Output the [x, y] coordinate of the center of the cell containing the given text.  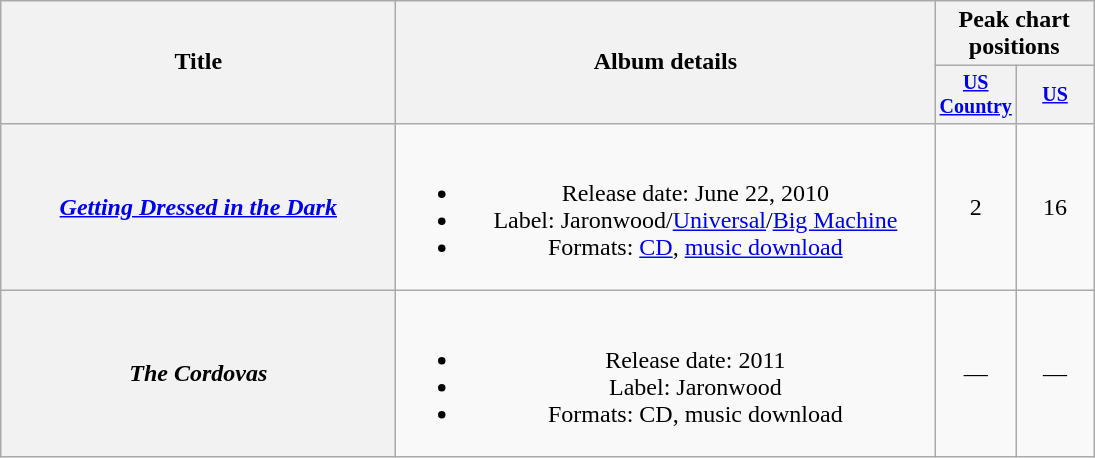
Peak chartpositions [1014, 34]
Album details [666, 62]
Getting Dressed in the Dark [198, 206]
Title [198, 62]
2 [976, 206]
US Country [976, 94]
16 [1056, 206]
US [1056, 94]
Release date: June 22, 2010Label: Jaronwood/Universal/Big MachineFormats: CD, music download [666, 206]
The Cordovas [198, 374]
Release date: 2011Label: JaronwoodFormats: CD, music download [666, 374]
